Output the [x, y] coordinate of the center of the cell containing the given text.  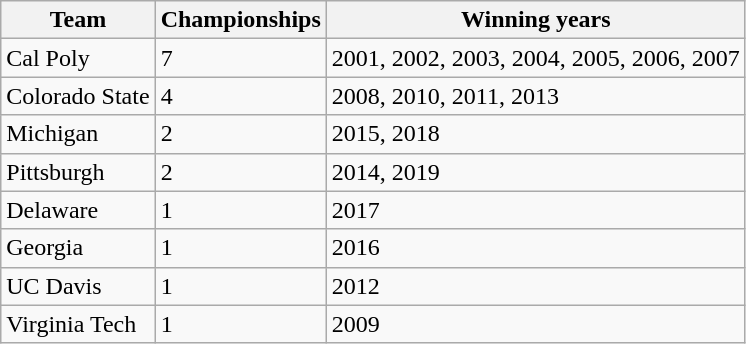
Championships [240, 20]
7 [240, 58]
Colorado State [78, 96]
2009 [536, 324]
Winning years [536, 20]
2012 [536, 286]
2015, 2018 [536, 134]
4 [240, 96]
Virginia Tech [78, 324]
Michigan [78, 134]
Cal Poly [78, 58]
Team [78, 20]
UC Davis [78, 286]
2017 [536, 210]
2016 [536, 248]
Georgia [78, 248]
2008, 2010, 2011, 2013 [536, 96]
2001, 2002, 2003, 2004, 2005, 2006, 2007 [536, 58]
Pittsburgh [78, 172]
Delaware [78, 210]
2014, 2019 [536, 172]
